Return the [x, y] coordinate for the center point of the cell that contains the specified text.  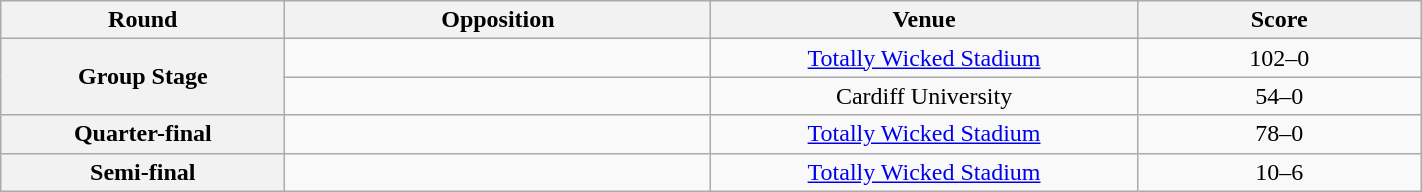
10–6 [1279, 172]
102–0 [1279, 58]
Opposition [498, 20]
Cardiff University [924, 96]
Round [143, 20]
Quarter-final [143, 134]
Score [1279, 20]
Group Stage [143, 77]
54–0 [1279, 96]
Venue [924, 20]
78–0 [1279, 134]
Semi-final [143, 172]
